Pinpoint the cell where the given text exists, returning its (x, y) midpoint coordinate. 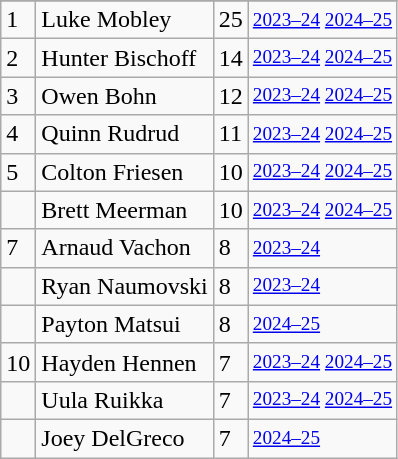
5 (18, 172)
Hunter Bischoff (124, 58)
Uula Ruikka (124, 400)
Joey DelGreco (124, 438)
12 (230, 96)
Arnaud Vachon (124, 248)
14 (230, 58)
Payton Matsui (124, 324)
Colton Friesen (124, 172)
1 (18, 20)
4 (18, 134)
Quinn Rudrud (124, 134)
2 (18, 58)
Owen Bohn (124, 96)
Hayden Hennen (124, 362)
Brett Meerman (124, 210)
3 (18, 96)
Ryan Naumovski (124, 286)
25 (230, 20)
Luke Mobley (124, 20)
11 (230, 134)
